Determine the (x, y) coordinate at the center of the cell enclosing the given text.  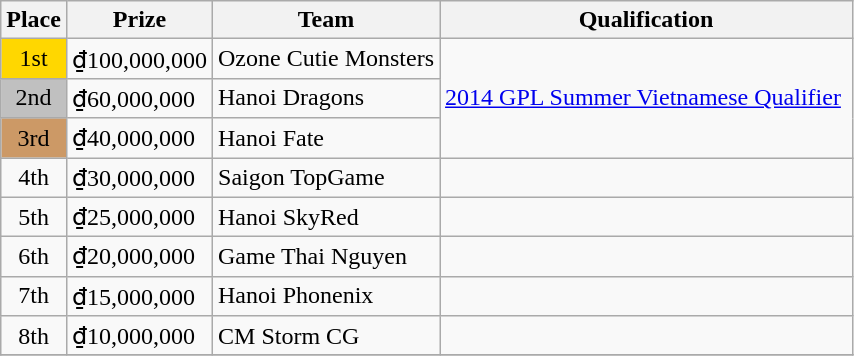
3rd (34, 138)
Team (326, 20)
2nd (34, 98)
Qualification (646, 20)
Game Thai Nguyen (326, 257)
4th (34, 178)
Ozone Cutie Monsters (326, 59)
₫30,000,000 (139, 178)
₫25,000,000 (139, 217)
8th (34, 336)
₫15,000,000 (139, 296)
Hanoi Fate (326, 138)
2014 GPL Summer Vietnamese Qualifier ⁠ (646, 98)
₫10,000,000 (139, 336)
₫100,000,000 (139, 59)
Hanoi SkyRed (326, 217)
₫20,000,000 (139, 257)
Hanoi Phonenix (326, 296)
₫40,000,000 (139, 138)
₫60,000,000 (139, 98)
Place (34, 20)
6th (34, 257)
CM Storm CG (326, 336)
5th (34, 217)
7th (34, 296)
Prize (139, 20)
1st (34, 59)
Hanoi Dragons (326, 98)
Saigon TopGame (326, 178)
